From the cell containing the given text, extract its center point as [x, y] coordinate. 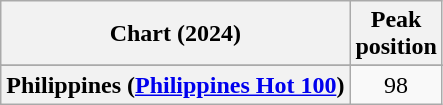
Philippines (Philippines Hot 100) [176, 85]
Peakposition [396, 34]
Chart (2024) [176, 34]
98 [396, 85]
